Return [X, Y] of the center of cell containing provided text 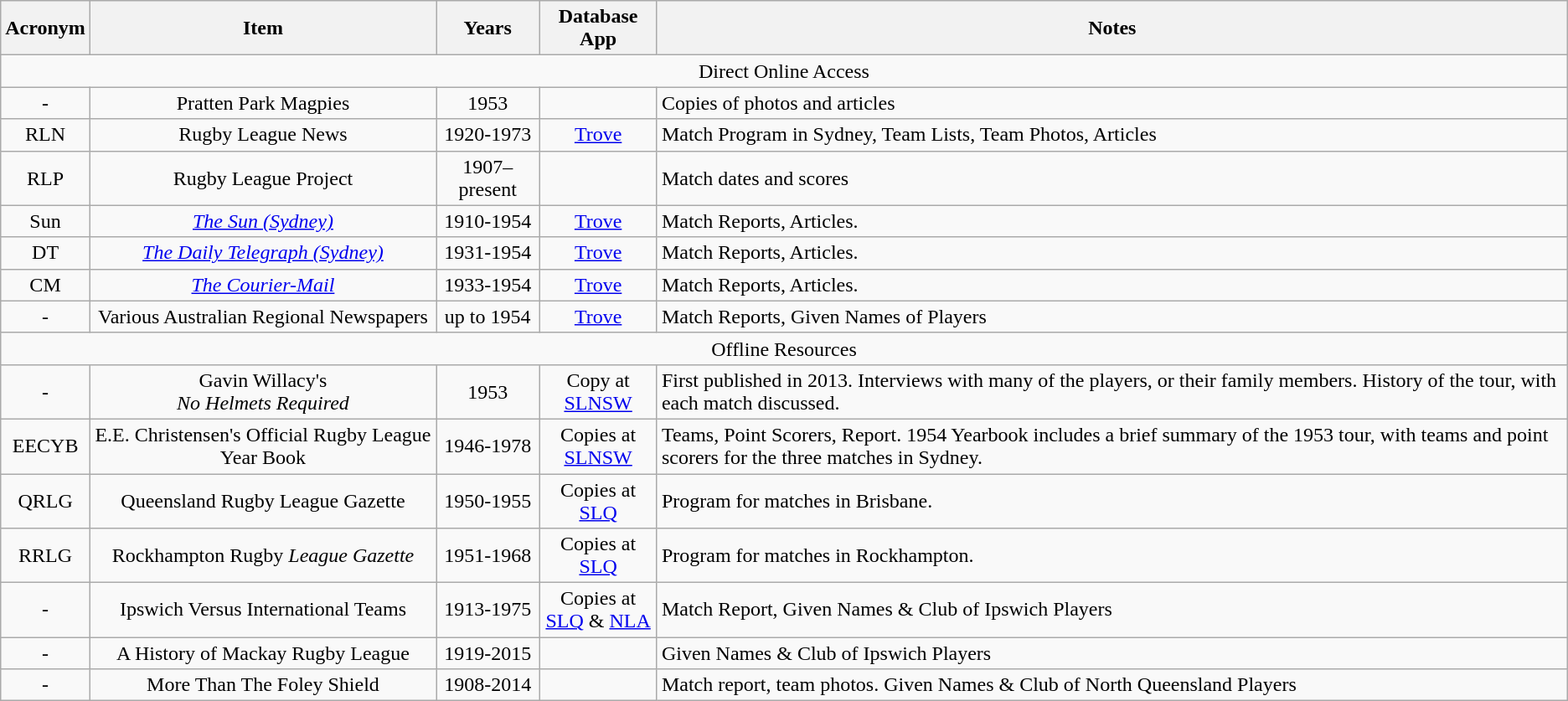
RLP [45, 178]
A History of Mackay Rugby League [263, 653]
Database App [598, 28]
1931-1954 [487, 253]
1907–present [487, 178]
More Than The Foley Shield [263, 685]
Notes [1112, 28]
Pratten Park Magpies [263, 103]
First published in 2013. Interviews with many of the players, or their family members. History of the tour, with each match discussed. [1112, 392]
1950-1955 [487, 501]
Gavin Willacy's No Helmets Required [263, 392]
1913-1975 [487, 610]
1920-1973 [487, 135]
Direct Online Access [784, 71]
Program for matches in Brisbane. [1112, 501]
E.E. Christensen's Official Rugby League Year Book [263, 446]
Copy at SLNSW [598, 392]
Sun [45, 221]
Match dates and scores [1112, 178]
1946-1978 [487, 446]
QRLG [45, 501]
Copies of photos and articles [1112, 103]
RLN [45, 135]
Match report, team photos. Given Names & Club of North Queensland Players [1112, 685]
Rockhampton Rugby League Gazette [263, 556]
Match Reports, Given Names of Players [1112, 317]
Item [263, 28]
The Courier-Mail [263, 285]
Given Names & Club of Ipswich Players [1112, 653]
1910-1954 [487, 221]
Offline Resources [784, 348]
DT [45, 253]
1951-1968 [487, 556]
Various Australian Regional Newspapers [263, 317]
EECYB [45, 446]
Match Report, Given Names & Club of Ipswich Players [1112, 610]
Rugby League News [263, 135]
Ipswich Versus International Teams [263, 610]
1919-2015 [487, 653]
The Daily Telegraph (Sydney) [263, 253]
CM [45, 285]
up to 1954 [487, 317]
RRLG [45, 556]
Copies at SLQ & NLA [598, 610]
1933-1954 [487, 285]
Program for matches in Rockhampton. [1112, 556]
The Sun (Sydney) [263, 221]
Years [487, 28]
Teams, Point Scorers, Report. 1954 Yearbook includes a brief summary of the 1953 tour, with teams and point scorers for the three matches in Sydney. [1112, 446]
Rugby League Project [263, 178]
Acronym [45, 28]
Match Program in Sydney, Team Lists, Team Photos, Articles [1112, 135]
1908-2014 [487, 685]
Queensland Rugby League Gazette [263, 501]
Copies at SLNSW [598, 446]
